For the text-containing cell, return its midpoint in (X, Y) coordinate format. 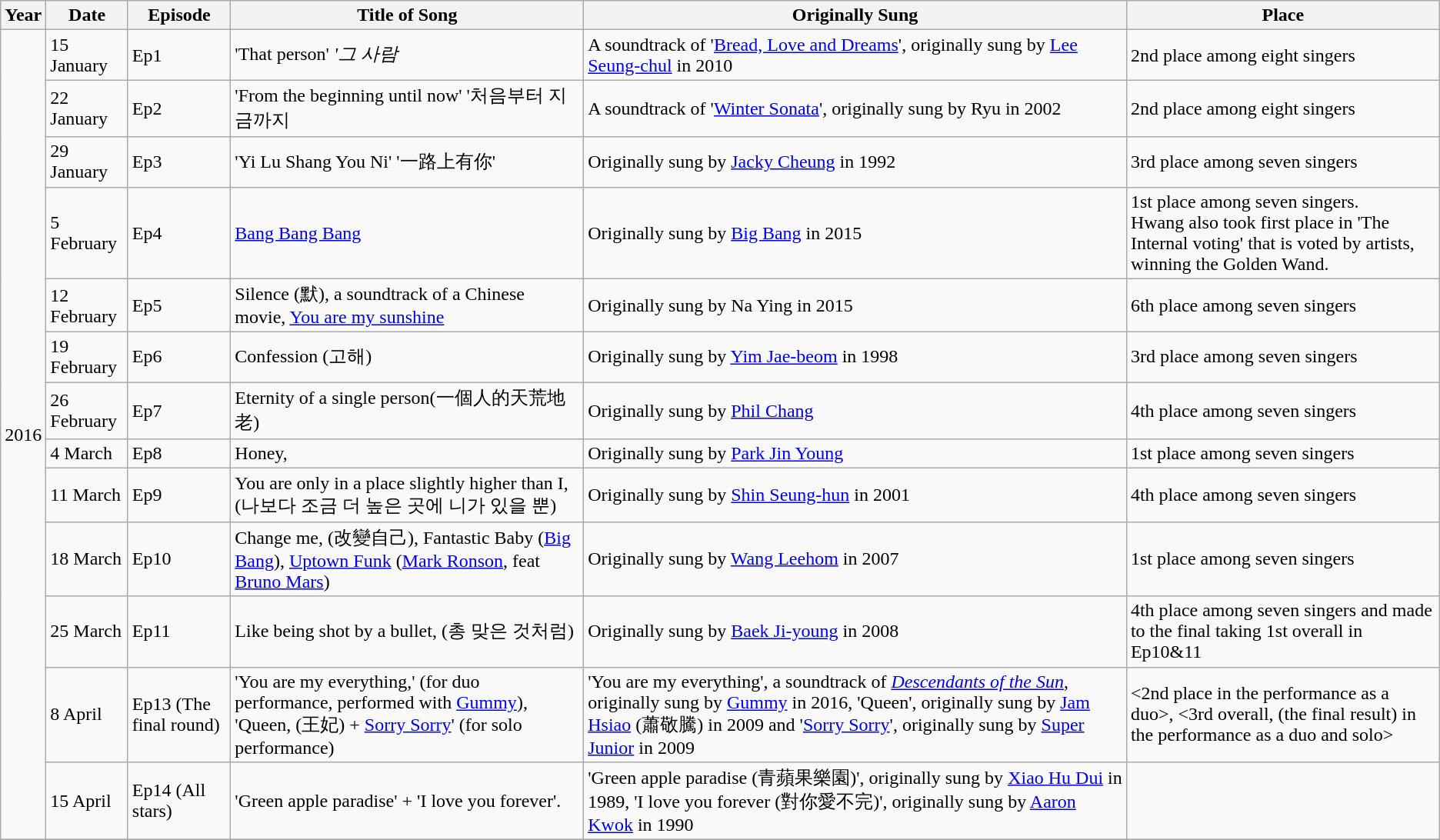
Bang Bang Bang (408, 232)
Ep5 (179, 305)
Originally sung by Na Ying in 2015 (855, 305)
Ep11 (179, 632)
'From the beginning until now' '처음부터 지금까지 (408, 108)
Confession (고해) (408, 357)
Year (23, 15)
6th place among seven singers (1283, 305)
Ep7 (179, 411)
18 March (87, 558)
Originally sung by Baek Ji-young in 2008 (855, 632)
Place (1283, 15)
Ep9 (179, 495)
8 April (87, 715)
Originally sung by Big Bang in 2015 (855, 232)
<2nd place in the performance as a duo>, <3rd overall, (the final result) in the performance as a duo and solo> (1283, 715)
19 February (87, 357)
25 March (87, 632)
Originally sung by Shin Seung-hun in 2001 (855, 495)
26 February (87, 411)
Like being shot by a bullet, (총 맞은 것처럼) (408, 632)
Title of Song (408, 15)
Originally sung by Jacky Cheung in 1992 (855, 162)
29January (87, 162)
15 January (87, 55)
'That person' '그 사람 (408, 55)
22 January (87, 108)
Ep4 (179, 232)
15 April (87, 802)
'Green apple paradise (青蘋果樂園)', originally sung by Xiao Hu Dui in 1989, 'I love you forever (對你愛不完)', originally sung by Aaron Kwok in 1990 (855, 802)
Ep14 (All stars) (179, 802)
Originally sung by Wang Leehom in 2007 (855, 558)
1st place among seven singers.Hwang also took first place in 'The Internal voting' that is voted by artists,winning the Golden Wand. (1283, 232)
'Yi Lu Shang You Ni' '一路上有你' (408, 162)
Originally sung by Park Jin Young (855, 454)
Silence (默), a soundtrack of a Chinese movie, You are my sunshine (408, 305)
11 March (87, 495)
Ep6 (179, 357)
You are only in a place slightly higher than I, (나보다 조금 더 높은 곳에 니가 있을 뿐) (408, 495)
Date (87, 15)
5 February (87, 232)
Eternity of a single person(一個人的天荒地老) (408, 411)
Ep10 (179, 558)
Honey, (408, 454)
A soundtrack of 'Bread, Love and Dreams', originally sung by Lee Seung-chul in 2010 (855, 55)
4 March (87, 454)
Ep2 (179, 108)
Originally Sung (855, 15)
12 February (87, 305)
'Green apple paradise' + 'I love you forever'. (408, 802)
Originally sung by Yim Jae-beom in 1998 (855, 357)
'You are my everything,' (for duo performance, performed with Gummy), 'Queen, (王妃) + Sorry Sorry' (for solo performance) (408, 715)
A soundtrack of 'Winter Sonata', originally sung by Ryu in 2002 (855, 108)
4th place among seven singers and made to the final taking 1st overall in Ep10&11 (1283, 632)
2016 (23, 435)
Episode (179, 15)
Originally sung by Phil Chang (855, 411)
Ep13 (The final round) (179, 715)
Ep3 (179, 162)
Change me, (改變自己), Fantastic Baby (Big Bang), Uptown Funk (Mark Ronson, feat Bruno Mars) (408, 558)
Ep8 (179, 454)
Ep1 (179, 55)
